Identify which cell holds the provided text, then report its [x, y] central coordinate. 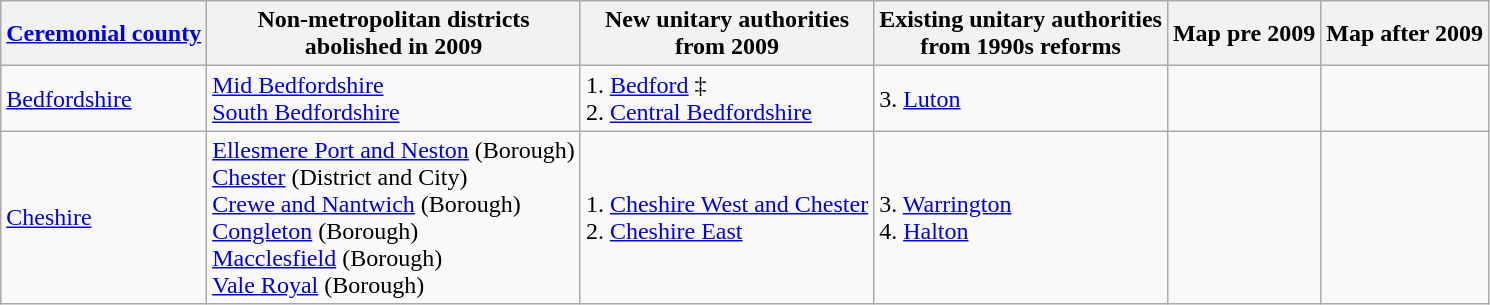
Map after 2009 [1405, 34]
3. Warrington4. Halton [1021, 218]
1. Cheshire West and Chester2. Cheshire East [726, 218]
3. Luton [1021, 98]
Mid BedfordshireSouth Bedfordshire [394, 98]
Non-metropolitan districtsabolished in 2009 [394, 34]
1. Bedford ‡2. Central Bedfordshire [726, 98]
Bedfordshire [104, 98]
Existing unitary authoritiesfrom 1990s reforms [1021, 34]
New unitary authoritiesfrom 2009 [726, 34]
Ceremonial county [104, 34]
Map pre 2009 [1244, 34]
Cheshire [104, 218]
